Locate the cell with the specified text and output its (X, Y) center coordinate. 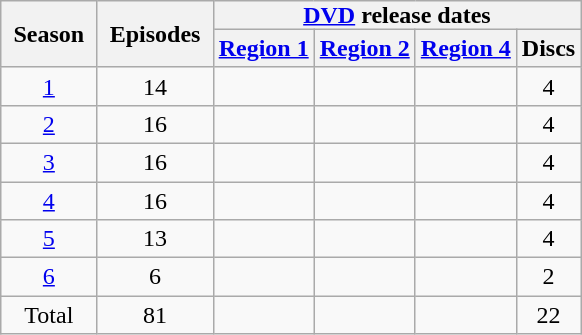
14 (155, 86)
Episodes (155, 34)
Region 4 (466, 48)
22 (548, 315)
5 (49, 239)
Season (49, 34)
DVD release dates (397, 15)
Region 2 (364, 48)
Total (49, 315)
13 (155, 239)
1 (49, 86)
Discs (548, 48)
81 (155, 315)
Region 1 (264, 48)
3 (49, 162)
